Find where the given text appears and provide that cell's center as [X, Y] coordinate. 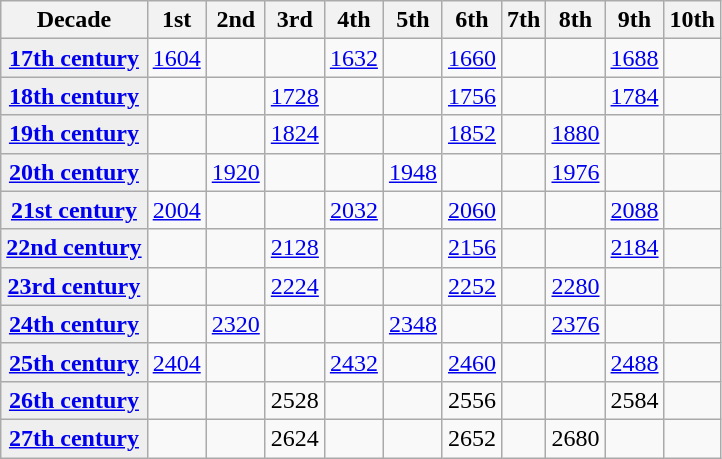
2004 [176, 210]
2584 [634, 400]
18th century [74, 96]
9th [634, 20]
26th century [74, 400]
2652 [472, 438]
1920 [236, 172]
2348 [412, 324]
23rd century [74, 286]
5th [412, 20]
2404 [176, 362]
1632 [354, 58]
2nd [236, 20]
Decade [74, 20]
1756 [472, 96]
20th century [74, 172]
2320 [236, 324]
7th [524, 20]
21st century [74, 210]
2060 [472, 210]
6th [472, 20]
2088 [634, 210]
4th [354, 20]
2556 [472, 400]
2488 [634, 362]
2224 [294, 286]
2432 [354, 362]
1948 [412, 172]
17th century [74, 58]
2528 [294, 400]
2376 [576, 324]
1880 [576, 134]
2680 [576, 438]
2280 [576, 286]
1824 [294, 134]
8th [576, 20]
10th [692, 20]
1728 [294, 96]
2624 [294, 438]
2460 [472, 362]
2128 [294, 248]
2252 [472, 286]
1784 [634, 96]
25th century [74, 362]
1688 [634, 58]
1604 [176, 58]
27th century [74, 438]
1660 [472, 58]
24th century [74, 324]
1st [176, 20]
2184 [634, 248]
22nd century [74, 248]
1852 [472, 134]
3rd [294, 20]
1976 [576, 172]
2032 [354, 210]
19th century [74, 134]
2156 [472, 248]
